Detect which cell encompasses the target text, then output its [X, Y] center coordinate. 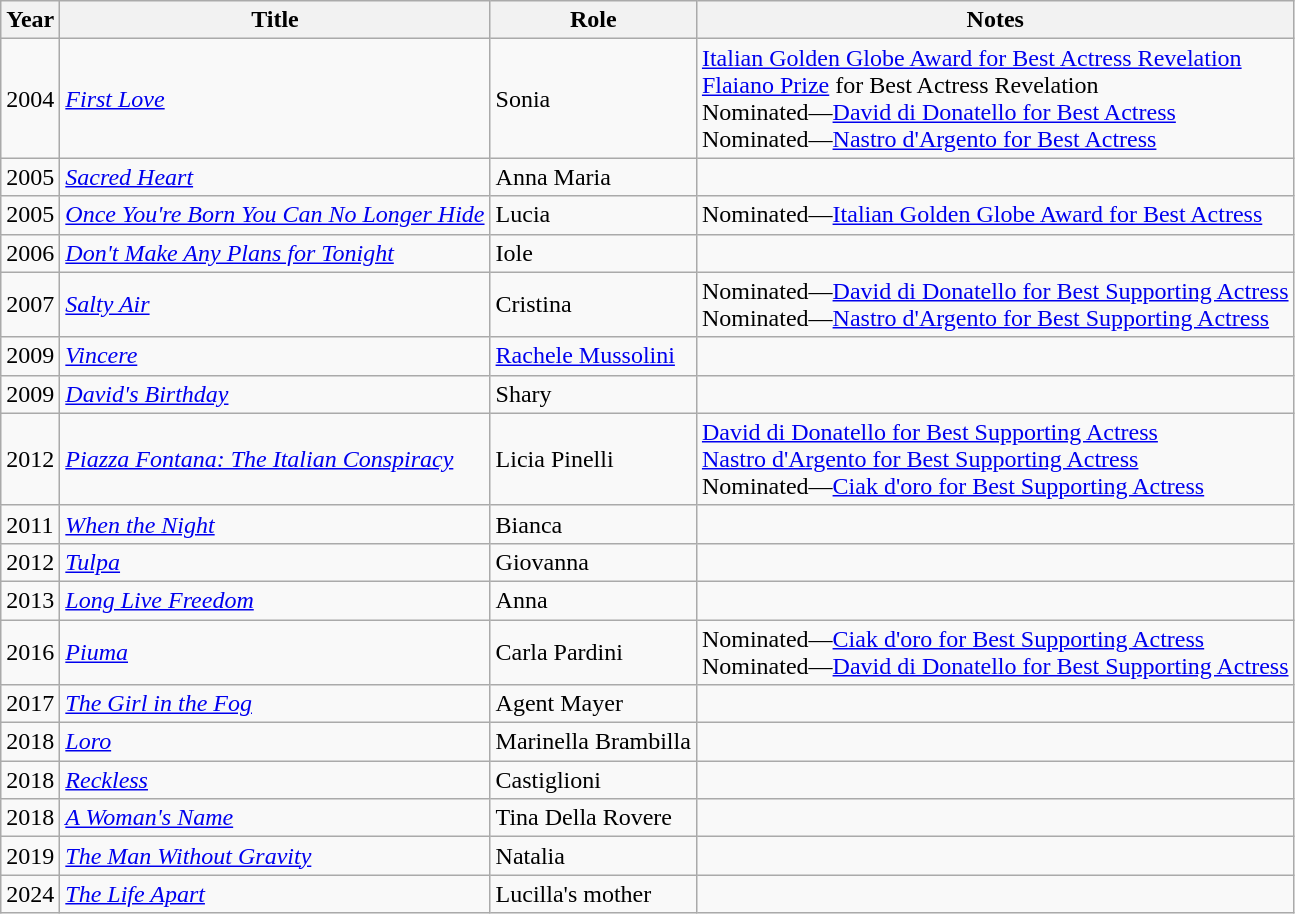
Piuma [275, 652]
Sacred Heart [275, 177]
Vincere [275, 356]
A Woman's Name [275, 818]
Natalia [593, 856]
Title [275, 20]
David di Donatello for Best Supporting ActressNastro d'Argento for Best Supporting ActressNominated—Ciak d'oro for Best Supporting Actress [995, 459]
Nominated—Italian Golden Globe Award for Best Actress [995, 215]
Castiglioni [593, 780]
Rachele Mussolini [593, 356]
The Life Apart [275, 894]
Sonia [593, 98]
Notes [995, 20]
The Girl in the Fog [275, 704]
Licia Pinelli [593, 459]
Cristina [593, 304]
2019 [30, 856]
Tina Della Rovere [593, 818]
Nominated—David di Donatello for Best Supporting ActressNominated—Nastro d'Argento for Best Supporting Actress [995, 304]
Lucia [593, 215]
Reckless [275, 780]
Loro [275, 742]
2013 [30, 600]
Shary [593, 394]
Carla Pardini [593, 652]
Iole [593, 253]
Once You're Born You Can No Longer Hide [275, 215]
Don't Make Any Plans for Tonight [275, 253]
Tulpa [275, 562]
Lucilla's mother [593, 894]
First Love [275, 98]
Anna [593, 600]
Long Live Freedom [275, 600]
Salty Air [275, 304]
Marinella Brambilla [593, 742]
Year [30, 20]
2004 [30, 98]
2016 [30, 652]
Piazza Fontana: The Italian Conspiracy [275, 459]
Giovanna [593, 562]
Nominated—Ciak d'oro for Best Supporting ActressNominated—David di Donatello for Best Supporting Actress [995, 652]
Anna Maria [593, 177]
Bianca [593, 524]
Agent Mayer [593, 704]
The Man Without Gravity [275, 856]
Role [593, 20]
2006 [30, 253]
2017 [30, 704]
When the Night [275, 524]
2024 [30, 894]
2011 [30, 524]
2007 [30, 304]
David's Birthday [275, 394]
